From the cell containing the given text, extract its center point as (X, Y) coordinate. 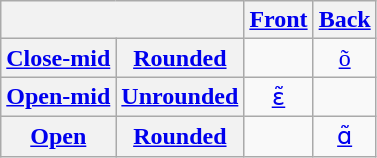
õ (344, 58)
Open-mid (58, 97)
Close-mid (58, 58)
Unrounded (180, 97)
ɑ̃ (344, 136)
Back (344, 20)
ɛ̃ (278, 97)
Front (278, 20)
Open (58, 136)
